Locate the cell with the specified text and output its (x, y) center coordinate. 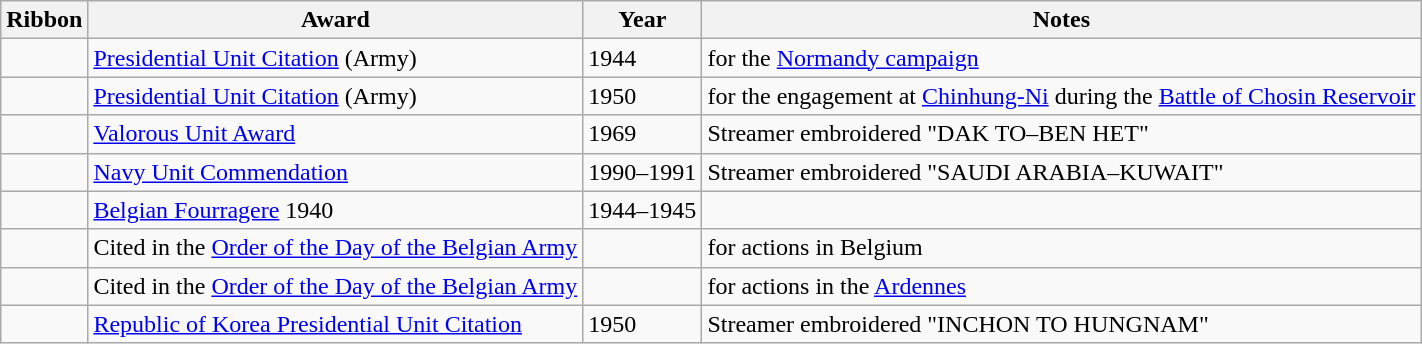
Award (336, 20)
for the Normandy campaign (1062, 58)
Streamer embroidered "DAK TO–BEN HET" (1062, 134)
1944–1945 (642, 210)
Belgian Fourragere 1940 (336, 210)
Notes (1062, 20)
Streamer embroidered "SAUDI ARABIA–KUWAIT" (1062, 172)
Ribbon (44, 20)
1990–1991 (642, 172)
1944 (642, 58)
for the engagement at Chinhung-Ni during the Battle of Chosin Reservoir (1062, 96)
Republic of Korea Presidential Unit Citation (336, 324)
Streamer embroidered "INCHON TO HUNGNAM" (1062, 324)
Navy Unit Commendation (336, 172)
Year (642, 20)
for actions in Belgium (1062, 248)
1969 (642, 134)
Valorous Unit Award (336, 134)
for actions in the Ardennes (1062, 286)
